Return the [x, y] coordinate for the center point of the cell that contains the specified text.  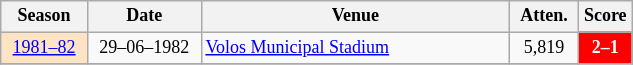
Season [44, 16]
5,819 [544, 48]
Volos Municipal Stadium [356, 48]
Venue [356, 16]
1981–82 [44, 48]
Atten. [544, 16]
29–06–1982 [144, 48]
Score [605, 16]
2–1 [605, 48]
Date [144, 16]
